Provide the (X, Y) coordinate of the cell's center where the given text is located.  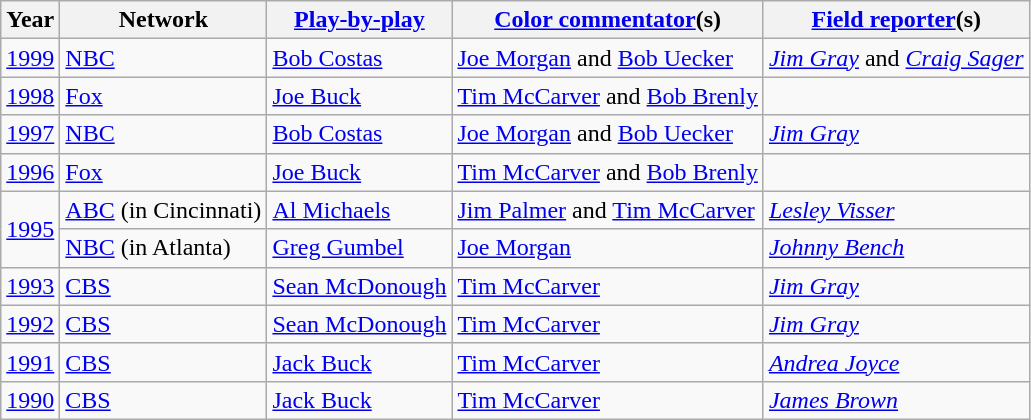
1993 (30, 286)
Johnny Bench (896, 248)
1995 (30, 229)
1990 (30, 400)
NBC (in Atlanta) (164, 248)
1997 (30, 134)
1992 (30, 324)
1998 (30, 96)
Year (30, 20)
Play-by-play (360, 20)
Jim Gray and Craig Sager (896, 58)
Field reporter(s) (896, 20)
Greg Gumbel (360, 248)
Lesley Visser (896, 210)
James Brown (896, 400)
Color commentator(s) (608, 20)
Al Michaels (360, 210)
ABC (in Cincinnati) (164, 210)
Jim Palmer and Tim McCarver (608, 210)
Network (164, 20)
Joe Morgan (608, 248)
1991 (30, 362)
1996 (30, 172)
1999 (30, 58)
Andrea Joyce (896, 362)
